Return (x, y) of the center of cell containing provided text 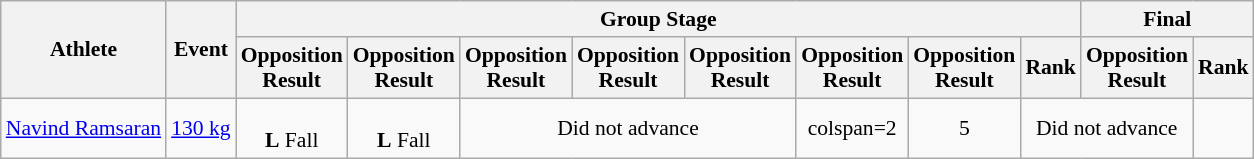
colspan=2 (852, 128)
Final (1168, 19)
5 (964, 128)
Event (200, 50)
130 kg (200, 128)
Group Stage (658, 19)
Navind Ramsaran (84, 128)
Athlete (84, 50)
